Return [X, Y] of the center of cell containing provided text 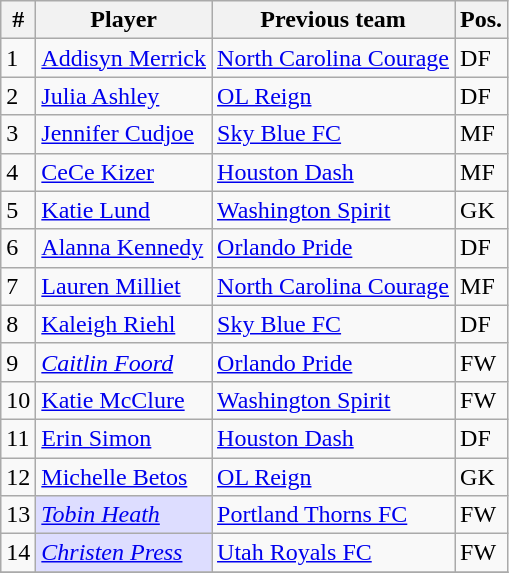
Player [124, 20]
Previous team [334, 20]
Erin Simon [124, 438]
Caitlin Foord [124, 362]
7 [18, 286]
13 [18, 515]
2 [18, 96]
9 [18, 362]
Lauren Milliet [124, 286]
Portland Thorns FC [334, 515]
Utah Royals FC [334, 553]
4 [18, 172]
5 [18, 210]
Katie Lund [124, 210]
3 [18, 134]
Katie McClure [124, 400]
14 [18, 553]
10 [18, 400]
Christen Press [124, 553]
Alanna Kennedy [124, 248]
Tobin Heath [124, 515]
# [18, 20]
Addisyn Merrick [124, 58]
6 [18, 248]
Jennifer Cudjoe [124, 134]
Pos. [482, 20]
CeCe Kizer [124, 172]
12 [18, 477]
8 [18, 324]
1 [18, 58]
Kaleigh Riehl [124, 324]
11 [18, 438]
Michelle Betos [124, 477]
Julia Ashley [124, 96]
